Output the [x, y] coordinate of the center of the cell containing the given text.  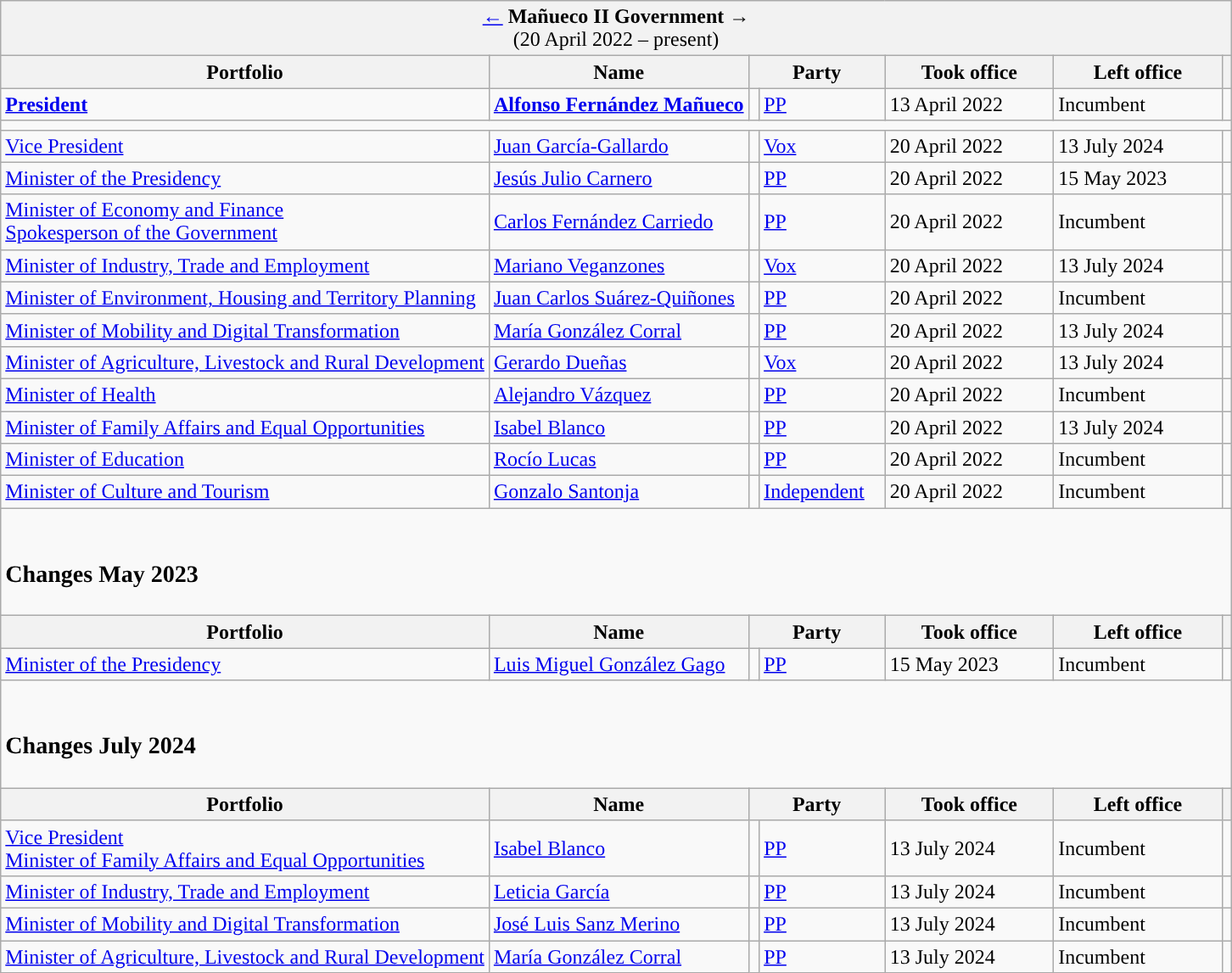
Vice PresidentMinister of Family Affairs and Equal Opportunities [245, 848]
Minister of Culture and Tourism [245, 492]
Juan García-Gallardo [619, 146]
Changes May 2023 [616, 562]
Minister of Environment, Housing and Territory Planning [245, 298]
Rocío Lucas [619, 460]
Vice President [245, 146]
Gerardo Dueñas [619, 362]
Juan Carlos Suárez-Quiñones [619, 298]
Minister of Health [245, 394]
Leticia García [619, 892]
Alejandro Vázquez [619, 394]
Minister of Economy and FinanceSpokesperson of the Government [245, 222]
Luis Miguel González Gago [619, 664]
President [245, 104]
Carlos Fernández Carriedo [619, 222]
Jesús Julio Carnero [619, 178]
José Luis Sanz Merino [619, 924]
Gonzalo Santonja [619, 492]
Mariano Veganzones [619, 266]
Changes July 2024 [616, 735]
← Mañueco II Government →(20 April 2022 – present) [616, 29]
Alfonso Fernández Mañueco [619, 104]
Minister of Education [245, 460]
Minister of Family Affairs and Equal Opportunities [245, 427]
13 April 2022 [969, 104]
Independent [822, 492]
